Identify which cell holds the provided text, then report its (X, Y) central coordinate. 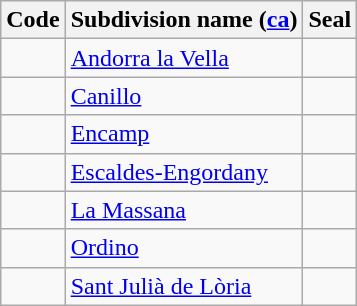
Canillo (184, 96)
La Massana (184, 210)
Sant Julià de Lòria (184, 286)
Encamp (184, 134)
Escaldes-Engordany (184, 172)
Andorra la Vella (184, 58)
Ordino (184, 248)
Seal (330, 20)
Subdivision name (ca) (184, 20)
Code (33, 20)
